Locate the cell with the specified text and output its (X, Y) center coordinate. 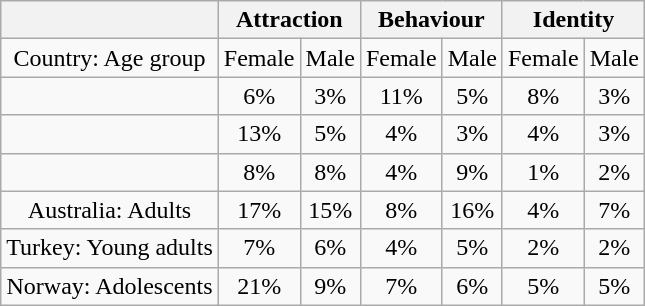
17% (259, 210)
15% (330, 210)
Identity (573, 20)
11% (401, 96)
1% (543, 172)
21% (259, 286)
Behaviour (431, 20)
Attraction (289, 20)
Turkey: Young adults (110, 248)
Country: Age group (110, 58)
Australia: Adults (110, 210)
16% (472, 210)
13% (259, 134)
Norway: Adolescents (110, 286)
